Capture the cell that displays the provided text and extract its [X, Y] central coordinate. 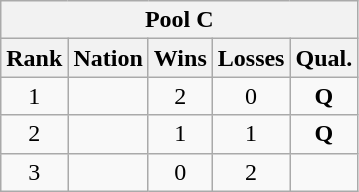
Qual. [324, 58]
Rank [34, 58]
Nation [108, 58]
Wins [180, 58]
3 [34, 172]
Pool C [180, 20]
Losses [251, 58]
